Identify which cell holds the provided text, then report its (X, Y) central coordinate. 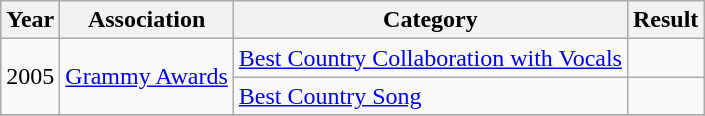
Category (430, 20)
Year (30, 20)
Grammy Awards (147, 77)
Result (665, 20)
Best Country Song (430, 96)
Best Country Collaboration with Vocals (430, 58)
Association (147, 20)
2005 (30, 77)
